Return (x, y) of the center of cell containing provided text 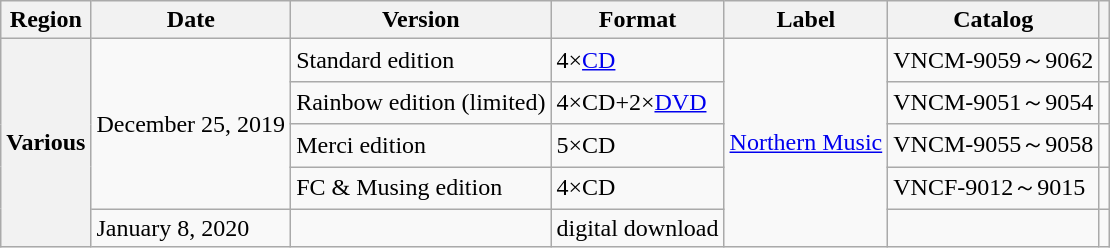
Standard edition (421, 60)
Various (46, 143)
Catalog (994, 20)
VNCM-9055～9058 (994, 146)
January 8, 2020 (191, 228)
5×CD (638, 146)
digital download (638, 228)
Northern Music (806, 143)
Merci edition (421, 146)
Label (806, 20)
FC & Musing edition (421, 188)
Region (46, 20)
Date (191, 20)
Version (421, 20)
VNCM-9051～9054 (994, 102)
4×CD+2×DVD (638, 102)
Rainbow edition (limited) (421, 102)
VNCM-9059～9062 (994, 60)
VNCF-9012～9015 (994, 188)
December 25, 2019 (191, 124)
Format (638, 20)
